Search for the cell housing the specified text and yield its (x, y) center coordinate. 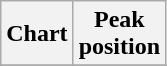
Peakposition (119, 34)
Chart (37, 34)
